Return (X, Y) of the center of cell containing provided text 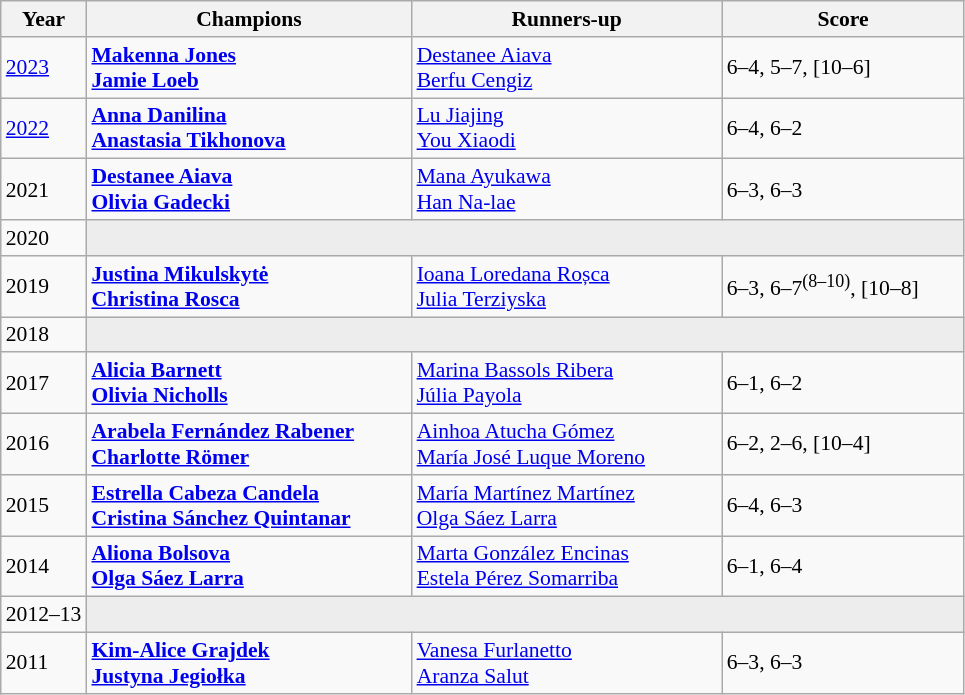
2018 (44, 335)
2020 (44, 238)
2017 (44, 384)
Destanee Aiava Berfu Cengiz (567, 68)
Year (44, 19)
Justina Mikulskytė Christina Rosca (248, 286)
Ainhoa Atucha Gómez María José Luque Moreno (567, 444)
Aliona Bolsova Olga Sáez Larra (248, 566)
Mana Ayukawa Han Na-lae (567, 190)
Marta González Encinas Estela Pérez Somarriba (567, 566)
6–3, 6–7(8–10), [10–8] (844, 286)
Runners-up (567, 19)
Estrella Cabeza Candela Cristina Sánchez Quintanar (248, 506)
2022 (44, 128)
Score (844, 19)
2023 (44, 68)
Makenna Jones Jamie Loeb (248, 68)
Destanee Aiava Olivia Gadecki (248, 190)
2019 (44, 286)
Kim-Alice Grajdek Justyna Jegiołka (248, 664)
Vanesa Furlanetto Aranza Salut (567, 664)
Marina Bassols Ribera Júlia Payola (567, 384)
2015 (44, 506)
2014 (44, 566)
2012–13 (44, 615)
Champions (248, 19)
6–1, 6–4 (844, 566)
6–4, 5–7, [10–6] (844, 68)
María Martínez Martínez Olga Sáez Larra (567, 506)
Lu Jiajing You Xiaodi (567, 128)
Ioana Loredana Roșca Julia Terziyska (567, 286)
6–4, 6–3 (844, 506)
Arabela Fernández Rabener Charlotte Römer (248, 444)
2021 (44, 190)
6–2, 2–6, [10–4] (844, 444)
Anna Danilina Anastasia Tikhonova (248, 128)
2016 (44, 444)
Alicia Barnett Olivia Nicholls (248, 384)
6–4, 6–2 (844, 128)
2011 (44, 664)
6–1, 6–2 (844, 384)
